Provide the (X, Y) coordinate of the cell's center where the given text is located.  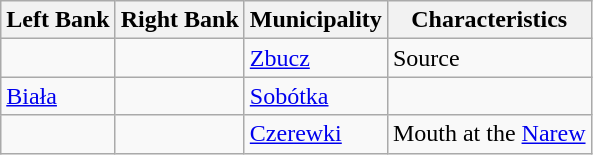
Czerewki (316, 134)
Mouth at the Narew (489, 134)
Characteristics (489, 20)
Left Bank (58, 20)
Source (489, 58)
Biała (58, 96)
Zbucz (316, 58)
Sobótka (316, 96)
Municipality (316, 20)
Right Bank (180, 20)
